Locate the cell with the specified text and output its [x, y] center coordinate. 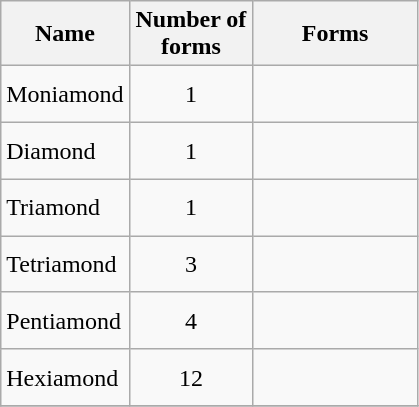
Diamond [65, 150]
12 [191, 378]
Hexiamond [65, 378]
Name [65, 34]
Number of forms [191, 34]
Tetriamond [65, 264]
Moniamond [65, 94]
4 [191, 320]
Forms [336, 34]
Pentiamond [65, 320]
3 [191, 264]
Triamond [65, 208]
